For the text-containing cell, return its midpoint in [x, y] coordinate format. 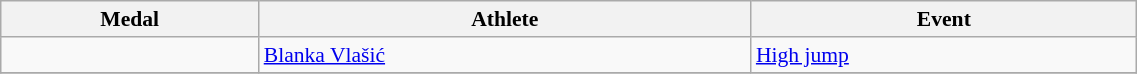
Event [944, 19]
Blanka Vlašić [505, 55]
Athlete [505, 19]
High jump [944, 55]
Medal [130, 19]
